Identify which cell holds the provided text, then report its (X, Y) central coordinate. 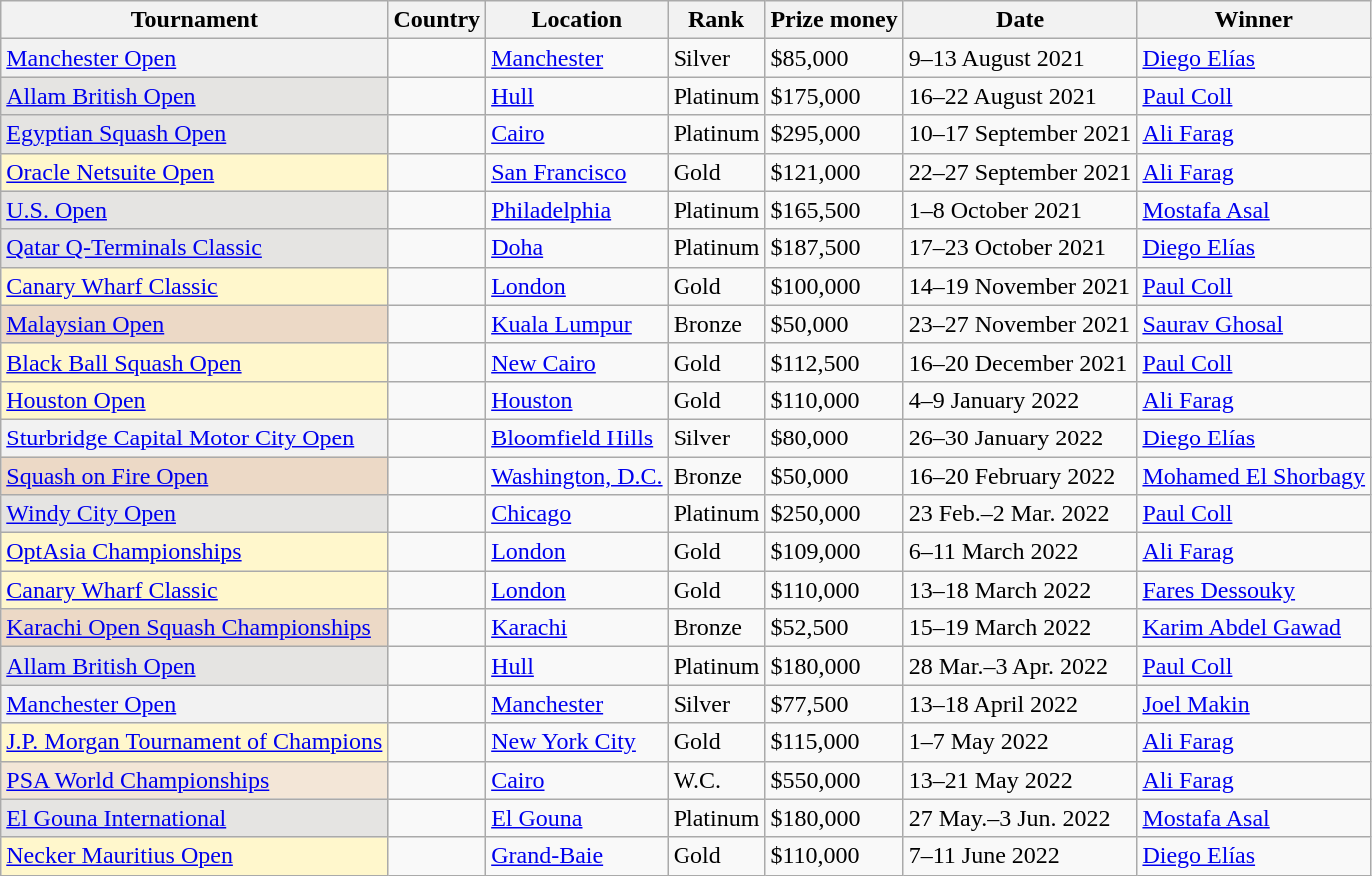
16–20 December 2021 (1020, 362)
Philadelphia (577, 210)
17–23 October 2021 (1020, 248)
23–27 November 2021 (1020, 324)
$112,500 (834, 362)
$77,500 (834, 704)
U.S. Open (194, 210)
16–20 February 2022 (1020, 476)
9–13 August 2021 (1020, 58)
23 Feb.–2 Mar. 2022 (1020, 514)
Chicago (577, 514)
Grand-Baie (577, 856)
J.P. Morgan Tournament of Champions (194, 742)
Prize money (834, 20)
$85,000 (834, 58)
15–19 March 2022 (1020, 628)
Karim Abdel Gawad (1254, 628)
Washington, D.C. (577, 476)
13–21 May 2022 (1020, 780)
Squash on Fire Open (194, 476)
Qatar Q-Terminals Classic (194, 248)
Location (577, 20)
$550,000 (834, 780)
New York City (577, 742)
Rank (716, 20)
$175,000 (834, 96)
1–8 October 2021 (1020, 210)
28 Mar.–3 Apr. 2022 (1020, 666)
Doha (577, 248)
$121,000 (834, 172)
Oracle Netsuite Open (194, 172)
Windy City Open (194, 514)
Tournament (194, 20)
13–18 March 2022 (1020, 590)
22–27 September 2021 (1020, 172)
26–30 January 2022 (1020, 438)
Malaysian Open (194, 324)
6–11 March 2022 (1020, 552)
Date (1020, 20)
$250,000 (834, 514)
El Gouna International (194, 818)
27 May.–3 Jun. 2022 (1020, 818)
$109,000 (834, 552)
Necker Mauritius Open (194, 856)
$187,500 (834, 248)
PSA World Championships (194, 780)
10–17 September 2021 (1020, 134)
Winner (1254, 20)
$100,000 (834, 286)
Houston (577, 400)
Kuala Lumpur (577, 324)
$295,000 (834, 134)
$165,500 (834, 210)
Houston Open (194, 400)
4–9 January 2022 (1020, 400)
New Cairo (577, 362)
$80,000 (834, 438)
13–18 April 2022 (1020, 704)
Joel Makin (1254, 704)
16–22 August 2021 (1020, 96)
San Francisco (577, 172)
Country (437, 20)
El Gouna (577, 818)
Saurav Ghosal (1254, 324)
OptAsia Championships (194, 552)
Egyptian Squash Open (194, 134)
1–7 May 2022 (1020, 742)
Bloomfield Hills (577, 438)
Karachi (577, 628)
W.C. (716, 780)
7–11 June 2022 (1020, 856)
Fares Dessouky (1254, 590)
Mohamed El Shorbagy (1254, 476)
$115,000 (834, 742)
Black Ball Squash Open (194, 362)
14–19 November 2021 (1020, 286)
Sturbridge Capital Motor City Open (194, 438)
$52,500 (834, 628)
Karachi Open Squash Championships (194, 628)
